Return the [X, Y] coordinate for the center point of the cell that contains the specified text.  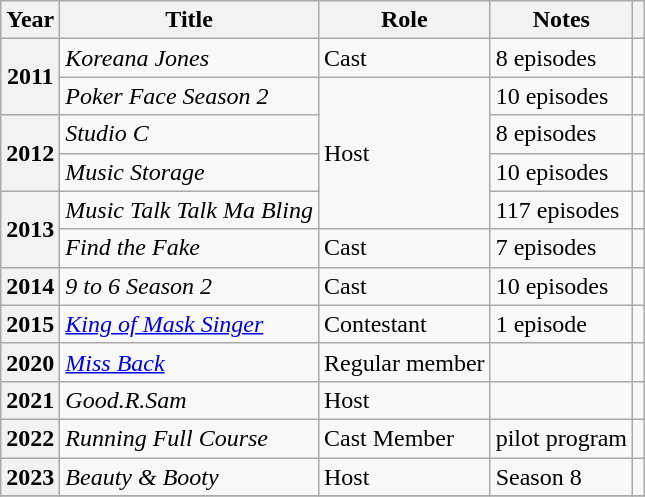
2023 [30, 477]
Music Storage [190, 172]
Studio C [190, 134]
2022 [30, 438]
Title [190, 20]
Good.R.Sam [190, 400]
2012 [30, 153]
7 episodes [561, 248]
Poker Face Season 2 [190, 96]
pilot program [561, 438]
2021 [30, 400]
Cast Member [404, 438]
Find the Fake [190, 248]
Contestant [404, 324]
9 to 6 Season 2 [190, 286]
Season 8 [561, 477]
King of Mask Singer [190, 324]
Koreana Jones [190, 58]
2013 [30, 229]
Role [404, 20]
Beauty & Booty [190, 477]
Notes [561, 20]
Miss Back [190, 362]
Running Full Course [190, 438]
117 episodes [561, 210]
1 episode [561, 324]
2015 [30, 324]
Regular member [404, 362]
2020 [30, 362]
Music Talk Talk Ma Bling [190, 210]
2014 [30, 286]
2011 [30, 77]
Year [30, 20]
